Output the (x, y) coordinate of the center of the cell containing the given text.  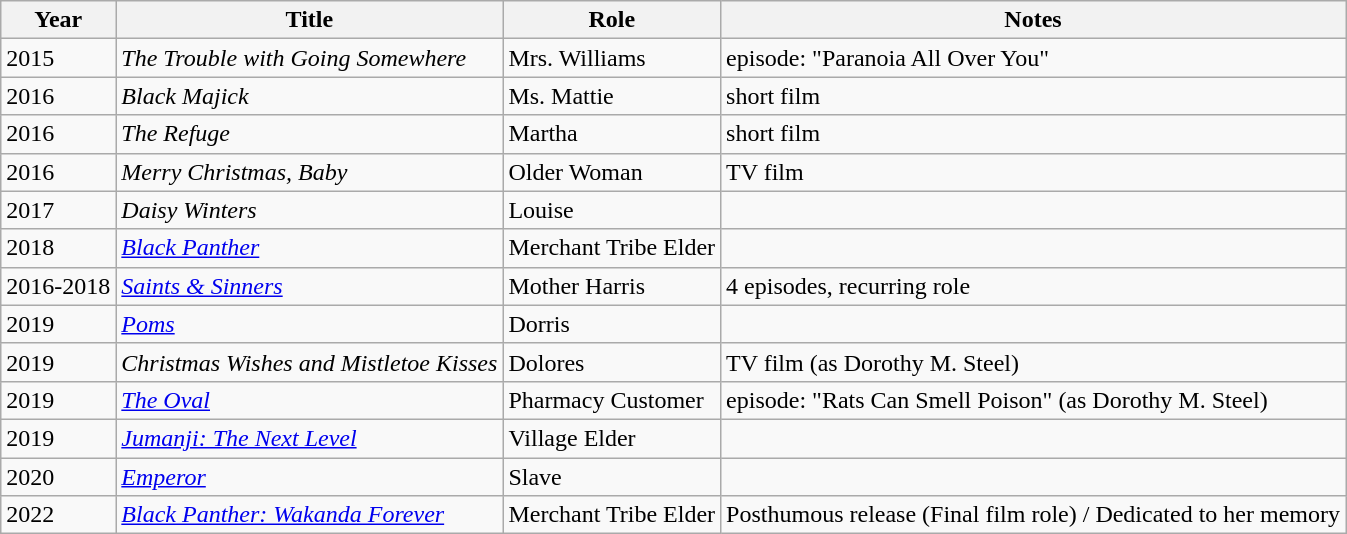
Year (58, 20)
TV film (as Dorothy M. Steel) (1034, 362)
Slave (612, 477)
2015 (58, 58)
Saints & Sinners (310, 286)
Title (310, 20)
Black Panther: Wakanda Forever (310, 515)
Jumanji: The Next Level (310, 438)
The Trouble with Going Somewhere (310, 58)
Pharmacy Customer (612, 400)
4 episodes, recurring role (1034, 286)
Mother Harris (612, 286)
TV film (1034, 172)
Posthumous release (Final film role) / Dedicated to her memory (1034, 515)
Black Majick (310, 96)
Black Panther (310, 248)
Poms (310, 324)
episode: "Rats Can Smell Poison" (as Dorothy M. Steel) (1034, 400)
The Oval (310, 400)
Daisy Winters (310, 210)
Dorris (612, 324)
Martha (612, 134)
2022 (58, 515)
2016-2018 (58, 286)
Ms. Mattie (612, 96)
episode: "Paranoia All Over You" (1034, 58)
Role (612, 20)
Dolores (612, 362)
2017 (58, 210)
Notes (1034, 20)
2018 (58, 248)
Older Woman (612, 172)
Village Elder (612, 438)
Louise (612, 210)
The Refuge (310, 134)
Emperor (310, 477)
Christmas Wishes and Mistletoe Kisses (310, 362)
Merry Christmas, Baby (310, 172)
Mrs. Williams (612, 58)
2020 (58, 477)
